Extract the (X, Y) coordinate from the center of the cell holding the provided text.  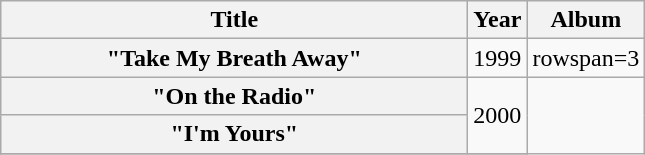
"I'm Yours" (234, 134)
2000 (498, 115)
Title (234, 20)
"Take My Breath Away" (234, 58)
"On the Radio" (234, 96)
Year (498, 20)
Album (586, 20)
1999 (498, 58)
rowspan=3 (586, 58)
